Identify which cell holds the provided text, then report its [X, Y] central coordinate. 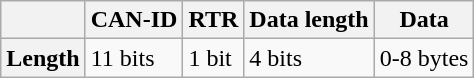
Data [424, 20]
Data length [309, 20]
1 bit [214, 58]
11 bits [134, 58]
CAN-ID [134, 20]
RTR [214, 20]
Length [43, 58]
0-8 bytes [424, 58]
4 bits [309, 58]
